Detect which cell encompasses the target text, then output its (x, y) center coordinate. 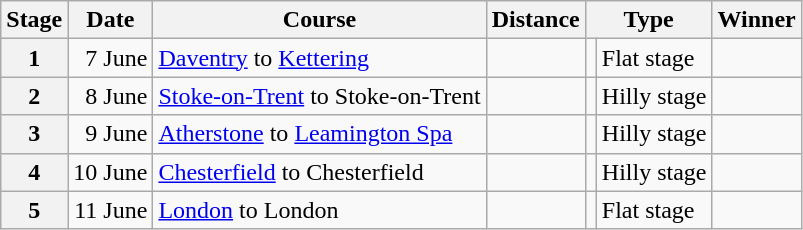
Daventry to Kettering (320, 58)
4 (34, 172)
Atherstone to Leamington Spa (320, 134)
7 June (110, 58)
8 June (110, 96)
London to London (320, 210)
1 (34, 58)
9 June (110, 134)
Course (320, 20)
Date (110, 20)
Stage (34, 20)
Chesterfield to Chesterfield (320, 172)
10 June (110, 172)
11 June (110, 210)
Winner (756, 20)
Type (648, 20)
5 (34, 210)
Stoke-on-Trent to Stoke-on-Trent (320, 96)
Distance (536, 20)
2 (34, 96)
3 (34, 134)
